Locate the cell with the specified text and output its [x, y] center coordinate. 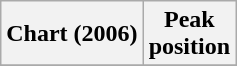
Chart (2006) [72, 34]
Peakposition [189, 34]
